For the text-containing cell, return its midpoint in (x, y) coordinate format. 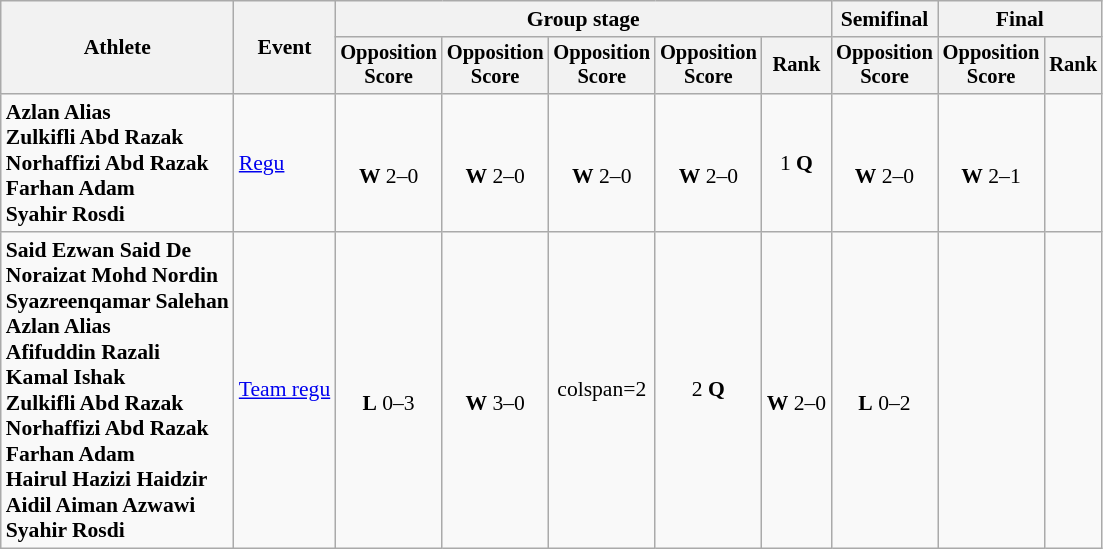
Team regu (285, 390)
Azlan AliasZulkifli Abd RazakNorhaffizi Abd RazakFarhan AdamSyahir Rosdi (118, 163)
L 0–3 (388, 390)
W 3–0 (496, 390)
colspan=2 (602, 390)
Regu (285, 163)
Event (285, 48)
W 2–1 (992, 163)
Semifinal (884, 19)
L 0–2 (884, 390)
1 Q (796, 163)
Group stage (583, 19)
Final (1020, 19)
Athlete (118, 48)
2 Q (708, 390)
